Return the [x, y] coordinate for the center point of the cell that contains the specified text.  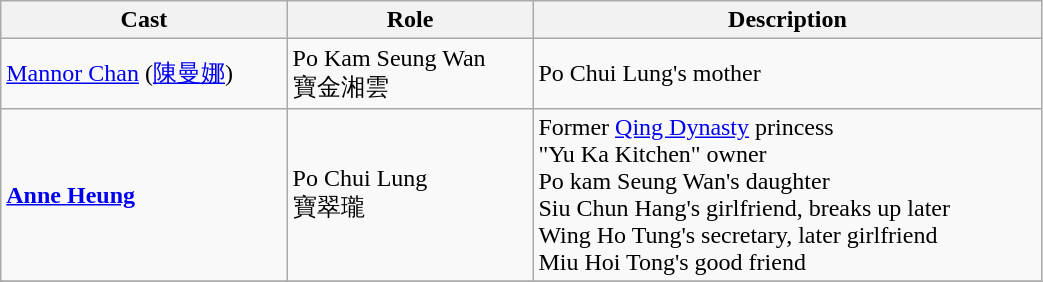
Po Chui Lung寶翠瓏 [410, 194]
Cast [144, 20]
Po Chui Lung's mother [788, 74]
Mannor Chan (陳曼娜) [144, 74]
Anne Heung [144, 194]
Description [788, 20]
Role [410, 20]
Po Kam Seung Wan寶金湘雲 [410, 74]
